Extract the (x, y) coordinate from the center of the cell holding the provided text.  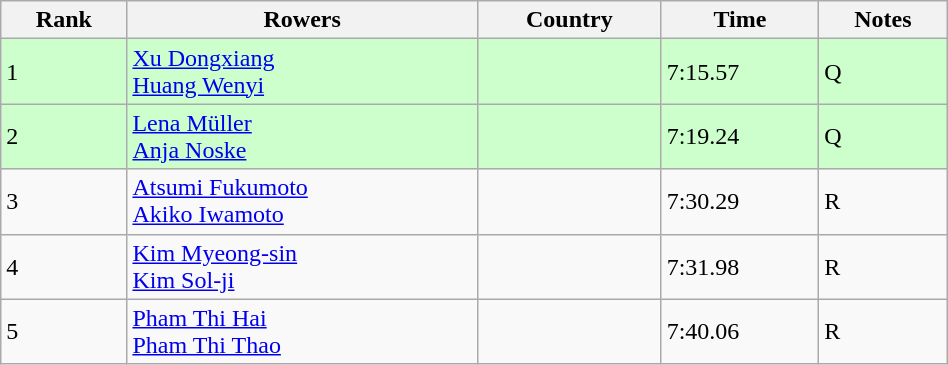
Time (740, 20)
Xu DongxiangHuang Wenyi (302, 72)
Rowers (302, 20)
4 (64, 266)
7:40.06 (740, 332)
Pham Thi HaiPham Thi Thao (302, 332)
7:15.57 (740, 72)
2 (64, 136)
7:19.24 (740, 136)
Lena MüllerAnja Noske (302, 136)
3 (64, 202)
Rank (64, 20)
7:31.98 (740, 266)
5 (64, 332)
Atsumi FukumotoAkiko Iwamoto (302, 202)
Country (569, 20)
Notes (884, 20)
Kim Myeong-sinKim Sol-ji (302, 266)
7:30.29 (740, 202)
1 (64, 72)
